Pinpoint the cell where the given text exists, returning its (X, Y) midpoint coordinate. 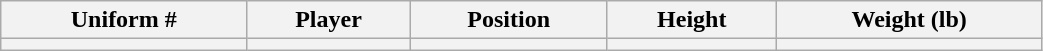
Position (508, 20)
Player (328, 20)
Height (692, 20)
Weight (lb) (909, 20)
Uniform # (124, 20)
